For the text-containing cell, return its midpoint in (x, y) coordinate format. 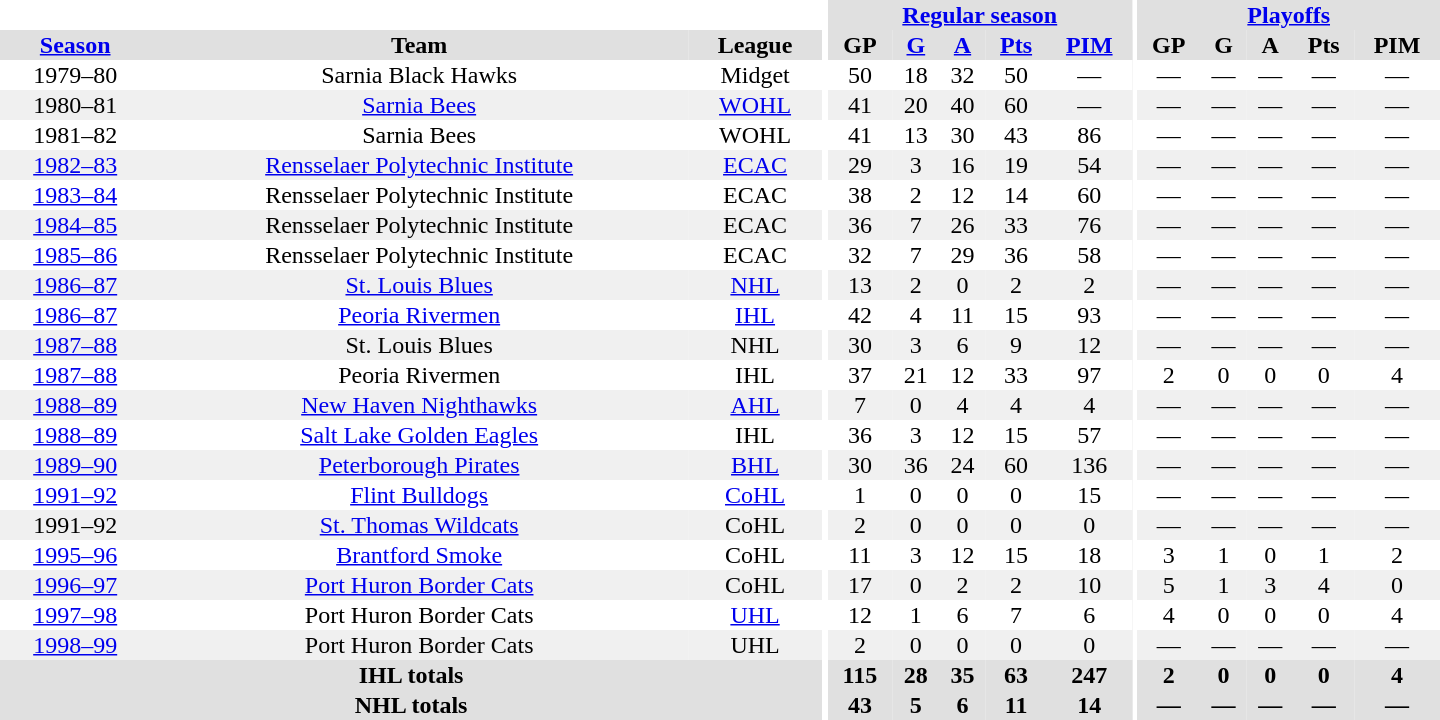
42 (860, 315)
16 (962, 165)
Sarnia Black Hawks (419, 75)
54 (1089, 165)
League (755, 45)
1983–84 (75, 195)
Peterborough Pirates (419, 465)
58 (1089, 255)
BHL (755, 465)
Playoffs (1288, 15)
1995–96 (75, 555)
76 (1089, 225)
1981–82 (75, 135)
Team (419, 45)
97 (1089, 375)
93 (1089, 315)
1984–85 (75, 225)
24 (962, 465)
Season (75, 45)
10 (1089, 585)
1980–81 (75, 105)
57 (1089, 435)
40 (962, 105)
Midget (755, 75)
1998–99 (75, 645)
St. Thomas Wildcats (419, 525)
38 (860, 195)
Salt Lake Golden Eagles (419, 435)
19 (1016, 165)
86 (1089, 135)
NHL totals (411, 705)
AHL (755, 405)
1982–83 (75, 165)
35 (962, 675)
IHL totals (411, 675)
17 (860, 585)
28 (916, 675)
New Haven Nighthawks (419, 405)
63 (1016, 675)
1985–86 (75, 255)
Brantford Smoke (419, 555)
Flint Bulldogs (419, 495)
20 (916, 105)
Regular season (980, 15)
37 (860, 375)
26 (962, 225)
1996–97 (75, 585)
9 (1016, 345)
1997–98 (75, 615)
1989–90 (75, 465)
1979–80 (75, 75)
136 (1089, 465)
21 (916, 375)
247 (1089, 675)
115 (860, 675)
